From the cell containing the given text, extract its center point as (x, y) coordinate. 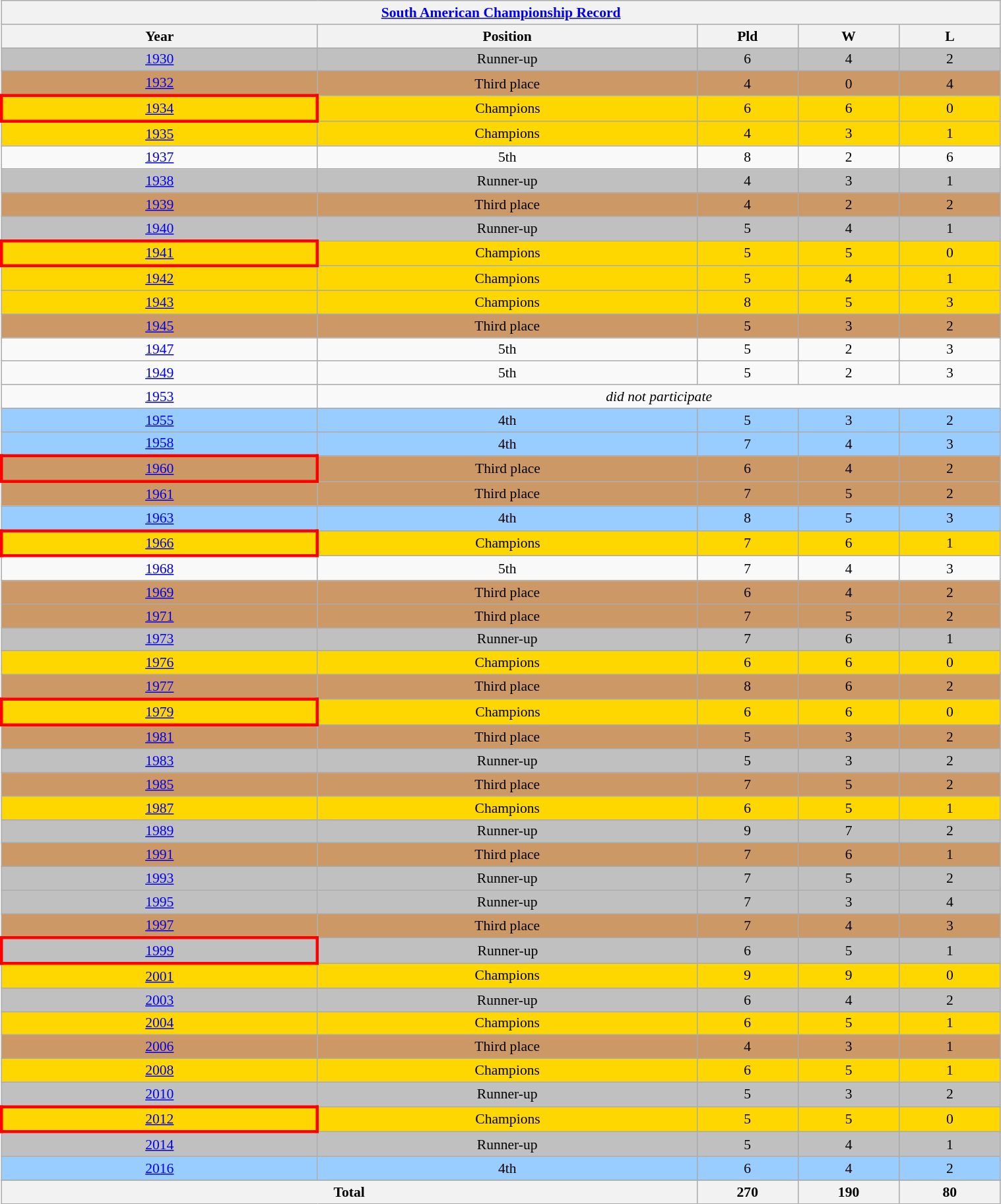
1989 (160, 831)
1969 (160, 592)
1993 (160, 879)
1966 (160, 544)
1930 (160, 59)
2001 (160, 976)
1995 (160, 902)
1958 (160, 443)
1987 (160, 808)
1991 (160, 855)
W (849, 36)
1937 (160, 158)
1976 (160, 663)
1979 (160, 713)
1938 (160, 181)
1968 (160, 569)
2004 (160, 1023)
1983 (160, 761)
1961 (160, 493)
1981 (160, 736)
2014 (160, 1144)
2003 (160, 1000)
80 (950, 1192)
1934 (160, 108)
Year (160, 36)
L (950, 36)
1949 (160, 373)
1985 (160, 784)
1953 (160, 396)
1941 (160, 253)
1947 (160, 350)
2006 (160, 1047)
1942 (160, 278)
1977 (160, 687)
1943 (160, 303)
2016 (160, 1168)
2008 (160, 1071)
190 (849, 1192)
1971 (160, 616)
2012 (160, 1119)
1999 (160, 951)
1973 (160, 639)
270 (747, 1192)
Total (349, 1192)
1935 (160, 133)
2010 (160, 1094)
Position (507, 36)
1932 (160, 83)
Pld (747, 36)
1940 (160, 228)
1963 (160, 519)
1997 (160, 926)
did not participate (659, 396)
1939 (160, 205)
1960 (160, 470)
1955 (160, 420)
1945 (160, 326)
South American Championship Record (501, 13)
